Provide the (X, Y) coordinate of the cell's center where the given text is located.  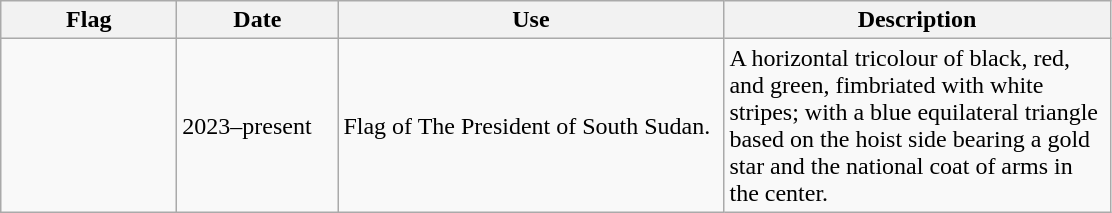
Flag of The President of South Sudan. (531, 126)
Use (531, 20)
Date (258, 20)
Flag (89, 20)
2023–present (258, 126)
Description (917, 20)
